Detect which cell encompasses the target text, then output its (x, y) center coordinate. 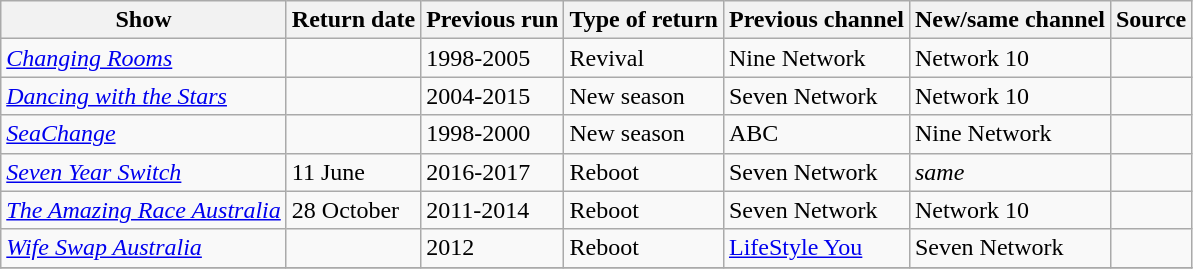
The Amazing Race Australia (144, 210)
Dancing with the Stars (144, 96)
1998-2000 (492, 134)
Previous channel (816, 20)
ABC (816, 134)
LifeStyle You (816, 248)
Source (1150, 20)
Changing Rooms (144, 58)
2011-2014 (492, 210)
11 June (353, 172)
28 October (353, 210)
Previous run (492, 20)
Show (144, 20)
New/same channel (1010, 20)
Wife Swap Australia (144, 248)
2012 (492, 248)
1998-2005 (492, 58)
SeaChange (144, 134)
Return date (353, 20)
Seven Year Switch (144, 172)
same (1010, 172)
Type of return (644, 20)
Revival (644, 58)
2004-2015 (492, 96)
2016-2017 (492, 172)
